Scan for the cell matching the given text and deliver its (x, y) coordinate at center. 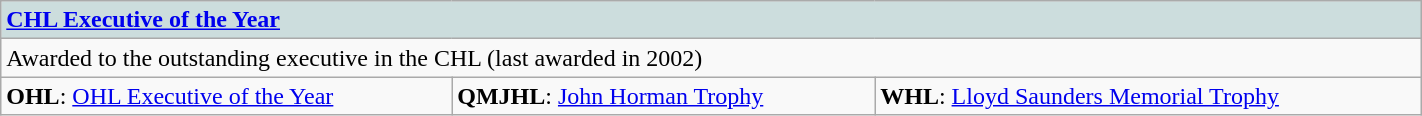
Awarded to the outstanding executive in the CHL (last awarded in 2002) (711, 58)
OHL: OHL Executive of the Year (226, 96)
WHL: Lloyd Saunders Memorial Trophy (1148, 96)
CHL Executive of the Year (711, 20)
QMJHL: John Horman Trophy (664, 96)
